From the cell containing the given text, extract its center point as [X, Y] coordinate. 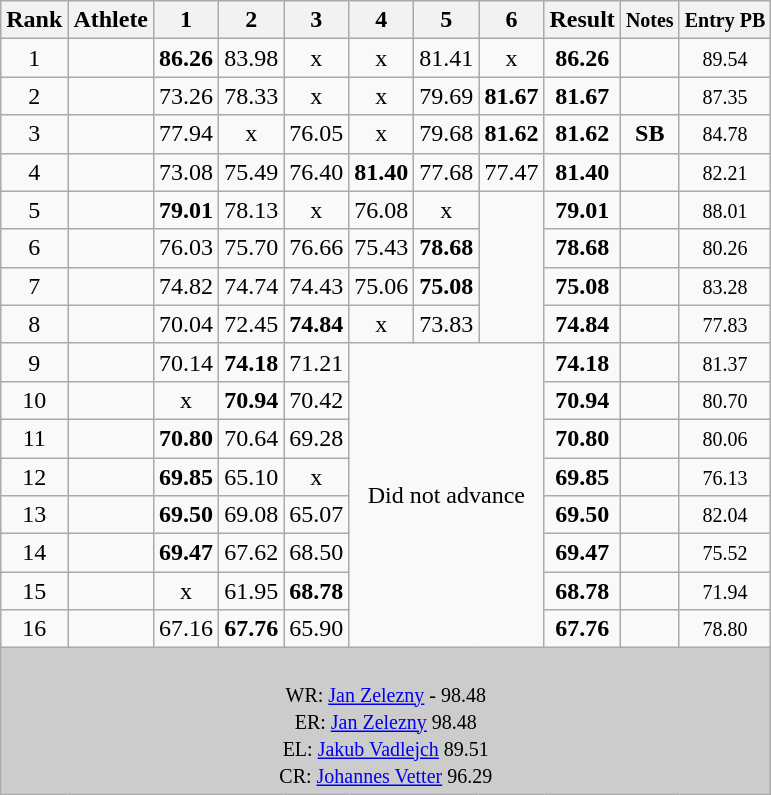
13 [34, 515]
73.08 [186, 172]
Result [582, 20]
Athlete [111, 20]
71.94 [725, 591]
76.05 [316, 134]
12 [34, 477]
10 [34, 400]
82.21 [725, 172]
75.52 [725, 553]
69.08 [252, 515]
11 [34, 438]
77.47 [512, 172]
76.13 [725, 477]
14 [34, 553]
67.16 [186, 629]
73.83 [446, 324]
87.35 [725, 96]
65.90 [316, 629]
SB [650, 134]
84.78 [725, 134]
89.54 [725, 58]
81.41 [446, 58]
75.43 [382, 248]
75.06 [382, 286]
77.94 [186, 134]
68.50 [316, 553]
70.04 [186, 324]
16 [34, 629]
80.06 [725, 438]
75.49 [252, 172]
74.74 [252, 286]
8 [34, 324]
81.37 [725, 362]
70.64 [252, 438]
77.68 [446, 172]
88.01 [725, 210]
77.83 [725, 324]
82.04 [725, 515]
71.21 [316, 362]
Did not advance [446, 495]
78.80 [725, 629]
61.95 [252, 591]
67.62 [252, 553]
Rank [34, 20]
75.70 [252, 248]
76.40 [316, 172]
79.69 [446, 96]
74.82 [186, 286]
72.45 [252, 324]
9 [34, 362]
69.28 [316, 438]
74.43 [316, 286]
78.13 [252, 210]
83.28 [725, 286]
79.68 [446, 134]
15 [34, 591]
70.14 [186, 362]
70.42 [316, 400]
WR: Jan Zelezny - 98.48ER: Jan Zelezny 98.48 EL: Jakub Vadlejch 89.51CR: Johannes Vetter 96.29 [386, 721]
Notes [650, 20]
80.70 [725, 400]
73.26 [186, 96]
78.33 [252, 96]
7 [34, 286]
83.98 [252, 58]
76.66 [316, 248]
Entry PB [725, 20]
76.03 [186, 248]
76.08 [382, 210]
80.26 [725, 248]
65.10 [252, 477]
65.07 [316, 515]
